Extract the [X, Y] coordinate from the center of the cell holding the provided text.  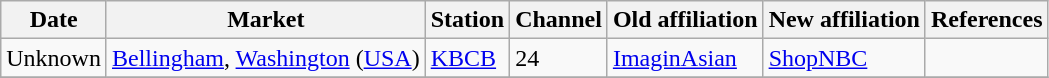
ImaginAsian [685, 58]
Unknown [54, 58]
Channel [559, 20]
ShopNBC [844, 58]
Date [54, 20]
References [986, 20]
Station [467, 20]
Bellingham, Washington (USA) [266, 58]
KBCB [467, 58]
Old affiliation [685, 20]
Market [266, 20]
New affiliation [844, 20]
24 [559, 58]
